Determine the (X, Y) coordinate at the center of the cell enclosing the given text.  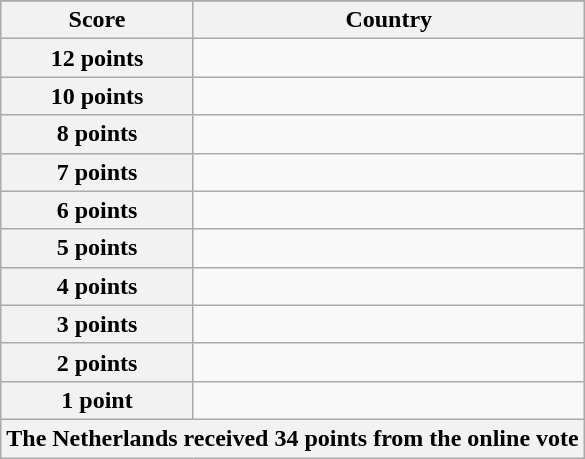
10 points (98, 96)
1 point (98, 400)
3 points (98, 324)
12 points (98, 58)
6 points (98, 210)
Country (388, 20)
7 points (98, 172)
The Netherlands received 34 points from the online vote (292, 438)
4 points (98, 286)
8 points (98, 134)
5 points (98, 248)
Score (98, 20)
2 points (98, 362)
